Return the (x, y) coordinate for the center point of the cell that contains the specified text.  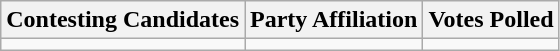
Votes Polled (491, 20)
Contesting Candidates (123, 20)
Party Affiliation (334, 20)
